Capture the cell that displays the provided text and extract its (X, Y) central coordinate. 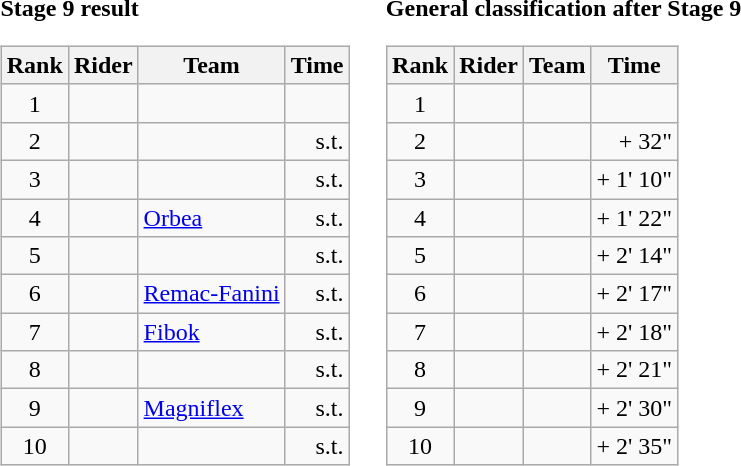
Magniflex (212, 408)
+ 1' 22" (634, 217)
Remac-Fanini (212, 294)
+ 2' 18" (634, 332)
+ 2' 35" (634, 446)
+ 2' 14" (634, 256)
+ 1' 10" (634, 179)
+ 32" (634, 141)
Orbea (212, 217)
+ 2' 30" (634, 408)
Fibok (212, 332)
+ 2' 21" (634, 370)
+ 2' 17" (634, 294)
